From the cell containing the given text, extract its center point as (x, y) coordinate. 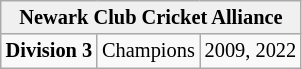
Newark Club Cricket Alliance (151, 17)
Champions (148, 51)
Division 3 (49, 51)
2009, 2022 (250, 51)
